Return [X, Y] of the center of cell containing provided text 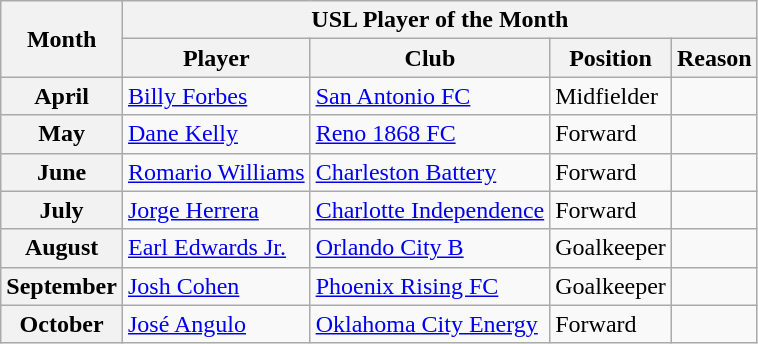
Jorge Herrera [216, 210]
Player [216, 58]
Josh Cohen [216, 286]
Charleston Battery [430, 172]
Orlando City B [430, 248]
Reno 1868 FC [430, 134]
Phoenix Rising FC [430, 286]
Club [430, 58]
July [62, 210]
Billy Forbes [216, 96]
September [62, 286]
Reason [714, 58]
April [62, 96]
Midfielder [611, 96]
August [62, 248]
San Antonio FC [430, 96]
USL Player of the Month [440, 20]
Month [62, 39]
Romario Williams [216, 172]
Oklahoma City Energy [430, 324]
José Angulo [216, 324]
Position [611, 58]
October [62, 324]
May [62, 134]
Charlotte Independence [430, 210]
June [62, 172]
Earl Edwards Jr. [216, 248]
Dane Kelly [216, 134]
